From the cell containing the given text, extract its center point as [x, y] coordinate. 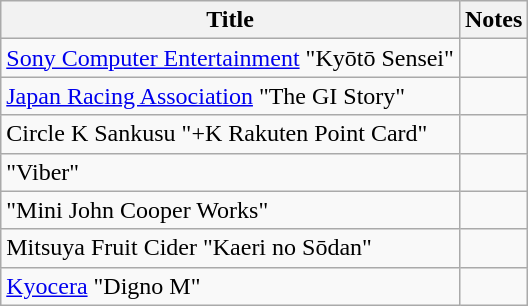
Kyocera "Digno M" [230, 286]
Sony Computer Entertainment "Kyōtō Sensei" [230, 58]
"Mini John Cooper Works" [230, 210]
Notes [493, 20]
Japan Racing Association "The GI Story" [230, 96]
Title [230, 20]
Circle K Sankusu "+K Rakuten Point Card" [230, 134]
"Viber" [230, 172]
Mitsuya Fruit Cider "Kaeri no Sōdan" [230, 248]
